Return (x, y) of the center of cell containing provided text 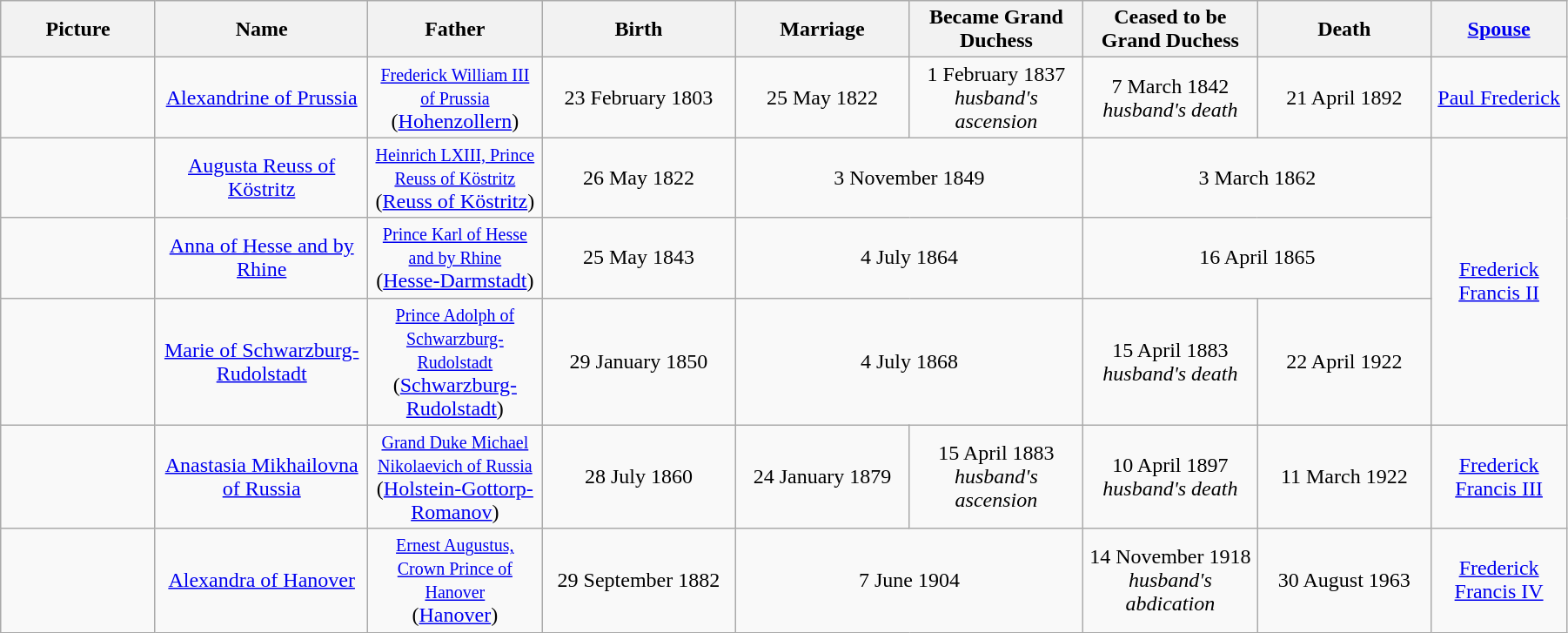
Ceased to be Grand Duchess (1170, 30)
Father (455, 30)
10 April 1897husband's death (1170, 477)
Frederick Francis II (1499, 281)
25 May 1822 (822, 98)
Grand Duke Michael Nikolaevich of Russia (Holstein-Gottorp-Romanov) (455, 477)
Name (261, 30)
7 March 1842husband's death (1170, 98)
Frederick William III of Prussia (Hohenzollern) (455, 98)
3 March 1862 (1257, 178)
25 May 1843 (639, 258)
15 April 1883husband's ascension (996, 477)
Frederick Francis IV (1499, 580)
Became Grand Duchess (996, 30)
Spouse (1499, 30)
Paul Frederick (1499, 98)
3 November 1849 (909, 178)
Picture (78, 30)
Marriage (822, 30)
29 September 1882 (639, 580)
4 July 1868 (909, 361)
26 May 1822 (639, 178)
Anastasia Mikhailovna of Russia (261, 477)
4 July 1864 (909, 258)
Marie of Schwarzburg-Rudolstadt (261, 361)
Heinrich LXIII, Prince Reuss of Köstritz (Reuss of Köstritz) (455, 178)
Anna of Hesse and by Rhine (261, 258)
11 March 1922 (1344, 477)
Alexandra of Hanover (261, 580)
7 June 1904 (909, 580)
22 April 1922 (1344, 361)
Ernest Augustus, Crown Prince of Hanover (Hanover) (455, 580)
Prince Karl of Hesse and by Rhine (Hesse-Darmstadt) (455, 258)
24 January 1879 (822, 477)
14 November 1918husband's abdication (1170, 580)
1 February 1837husband's ascension (996, 98)
Prince Adolph of Schwarzburg-Rudolstadt (Schwarzburg-Rudolstadt) (455, 361)
21 April 1892 (1344, 98)
23 February 1803 (639, 98)
Death (1344, 30)
Frederick Francis III (1499, 477)
28 July 1860 (639, 477)
16 April 1865 (1257, 258)
Birth (639, 30)
Augusta Reuss of Köstritz (261, 178)
30 August 1963 (1344, 580)
29 January 1850 (639, 361)
15 April 1883husband's death (1170, 361)
Alexandrine of Prussia (261, 98)
